From the cell containing the given text, extract its center point as (X, Y) coordinate. 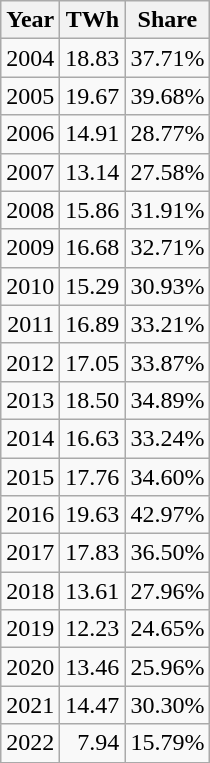
17.76 (92, 477)
37.71% (168, 58)
2011 (30, 324)
15.86 (92, 210)
2008 (30, 210)
16.63 (92, 438)
2004 (30, 58)
2018 (30, 591)
36.50% (168, 553)
25.96% (168, 667)
Year (30, 20)
27.58% (168, 172)
42.97% (168, 515)
32.71% (168, 248)
Share (168, 20)
18.50 (92, 400)
2022 (30, 743)
2007 (30, 172)
31.91% (168, 210)
27.96% (168, 591)
33.21% (168, 324)
33.87% (168, 362)
16.89 (92, 324)
TWh (92, 20)
24.65% (168, 629)
34.89% (168, 400)
17.83 (92, 553)
19.63 (92, 515)
33.24% (168, 438)
19.67 (92, 96)
14.91 (92, 134)
28.77% (168, 134)
12.23 (92, 629)
2017 (30, 553)
2019 (30, 629)
13.61 (92, 591)
15.29 (92, 286)
2020 (30, 667)
2016 (30, 515)
30.30% (168, 705)
39.68% (168, 96)
2014 (30, 438)
30.93% (168, 286)
7.94 (92, 743)
15.79% (168, 743)
2013 (30, 400)
16.68 (92, 248)
13.46 (92, 667)
18.83 (92, 58)
2021 (30, 705)
13.14 (92, 172)
2010 (30, 286)
2012 (30, 362)
2015 (30, 477)
2009 (30, 248)
2005 (30, 96)
14.47 (92, 705)
2006 (30, 134)
17.05 (92, 362)
34.60% (168, 477)
